Identify which cell holds the provided text, then report its (x, y) central coordinate. 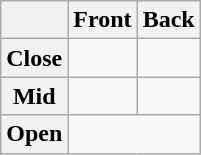
Open (34, 134)
Mid (34, 96)
Front (102, 20)
Close (34, 58)
Back (168, 20)
